Find where the given text appears and provide that cell's center as [x, y] coordinate. 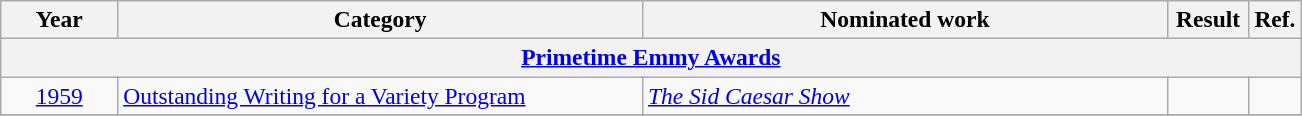
1959 [60, 95]
Outstanding Writing for a Variety Program [380, 95]
Year [60, 19]
Category [380, 19]
Result [1208, 19]
Primetime Emmy Awards [651, 57]
Ref. [1275, 19]
The Sid Caesar Show [906, 95]
Nominated work [906, 19]
